Detect which cell encompasses the target text, then output its (x, y) center coordinate. 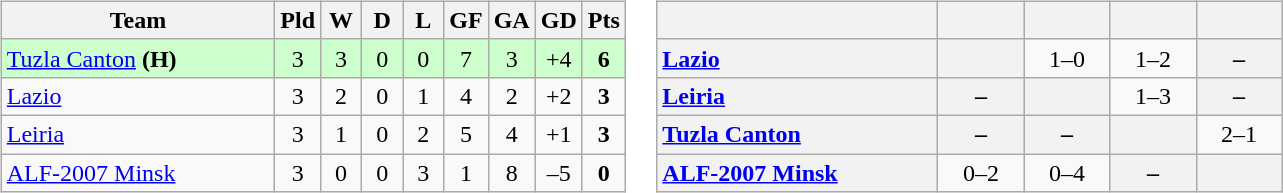
Team (138, 20)
5 (466, 134)
Pts (604, 20)
6 (604, 58)
Tuzla Canton (798, 134)
+1 (558, 134)
1–2 (1153, 58)
GA (512, 20)
+4 (558, 58)
1–0 (1067, 58)
GF (466, 20)
D (382, 20)
Tuzla Canton (H) (138, 58)
–5 (558, 173)
Pld (298, 20)
8 (512, 173)
7 (466, 58)
0–2 (981, 173)
GD (558, 20)
L (424, 20)
1–3 (1153, 96)
W (342, 20)
2–1 (1239, 134)
0–4 (1067, 173)
+2 (558, 96)
